Provide the (x, y) coordinate of the cell's center where the given text is located.  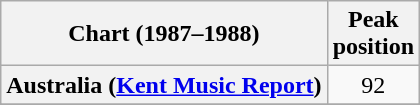
Australia (Kent Music Report) (164, 85)
Chart (1987–1988) (164, 34)
92 (373, 85)
Peakposition (373, 34)
